Search for the cell housing the specified text and yield its [x, y] center coordinate. 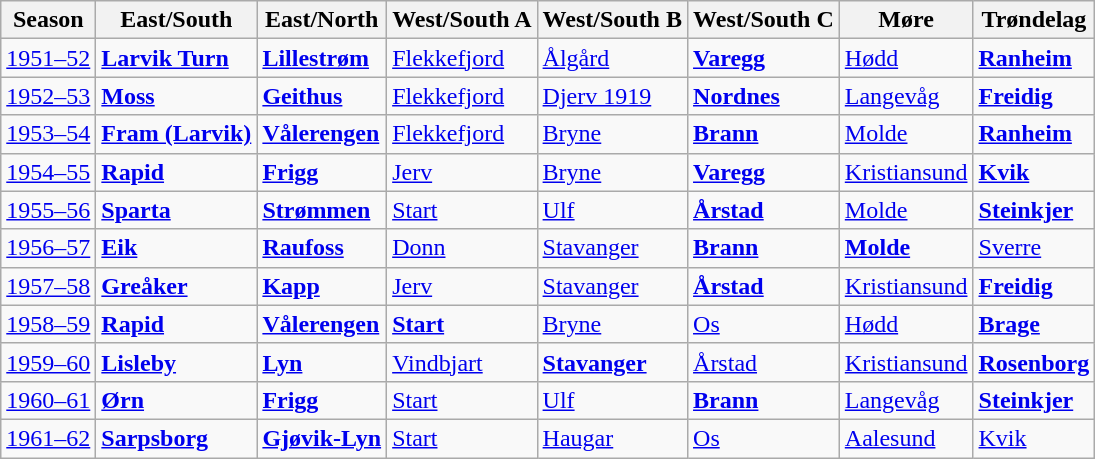
1961–62 [48, 438]
1952–53 [48, 96]
1959–60 [48, 362]
1957–58 [48, 286]
Rosenborg [1034, 362]
Raufoss [322, 248]
Aalesund [906, 438]
Strømmen [322, 210]
1958–59 [48, 324]
Brage [1034, 324]
1956–57 [48, 248]
Season [48, 20]
Lisleby [176, 362]
East/South [176, 20]
East/North [322, 20]
Ålgård [612, 58]
Møre [906, 20]
Ørn [176, 400]
Gjøvik-Lyn [322, 438]
Nordnes [764, 96]
Geithus [322, 96]
Sarpsborg [176, 438]
Haugar [612, 438]
1953–54 [48, 134]
Fram (Larvik) [176, 134]
1960–61 [48, 400]
West/South A [462, 20]
Lillestrøm [322, 58]
Greåker [176, 286]
Djerv 1919 [612, 96]
Sverre [1034, 248]
Eik [176, 248]
1955–56 [48, 210]
1951–52 [48, 58]
Lyn [322, 362]
Donn [462, 248]
Trøndelag [1034, 20]
Kapp [322, 286]
Vindbjart [462, 362]
Sparta [176, 210]
West/South B [612, 20]
West/South C [764, 20]
1954–55 [48, 172]
Moss [176, 96]
Larvik Turn [176, 58]
